Pinpoint the cell where the given text exists, returning its [X, Y] midpoint coordinate. 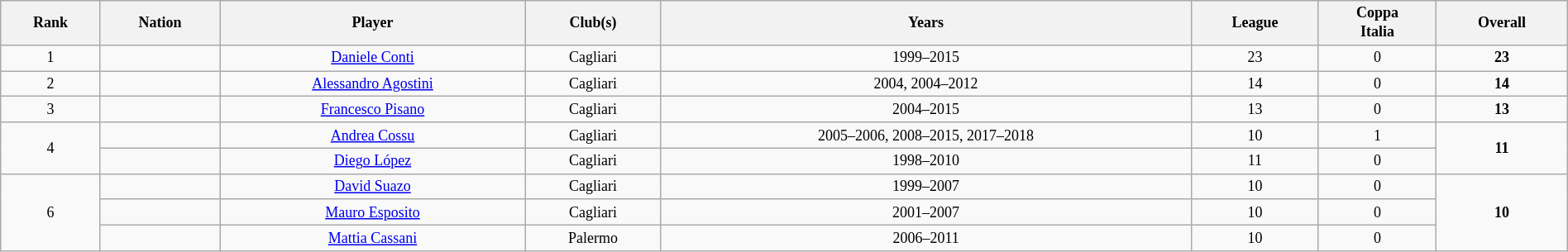
6 [51, 212]
Overall [1502, 23]
2005–2006, 2008–2015, 2017–2018 [926, 136]
Palermo [592, 238]
2004, 2004–2012 [926, 84]
Diego López [372, 160]
Player [372, 23]
2001–2007 [926, 212]
League [1255, 23]
1999–2007 [926, 187]
1998–2010 [926, 160]
Years [926, 23]
Daniele Conti [372, 58]
Alessandro Agostini [372, 84]
4 [51, 148]
1999–2015 [926, 58]
Club(s) [592, 23]
2 [51, 84]
Mattia Cassani [372, 238]
Francesco Pisano [372, 109]
CoppaItalia [1377, 23]
2004–2015 [926, 109]
Rank [51, 23]
3 [51, 109]
David Suazo [372, 187]
2006–2011 [926, 238]
Mauro Esposito [372, 212]
Andrea Cossu [372, 136]
Nation [160, 23]
